Output the [x, y] coordinate of the center of the cell containing the given text.  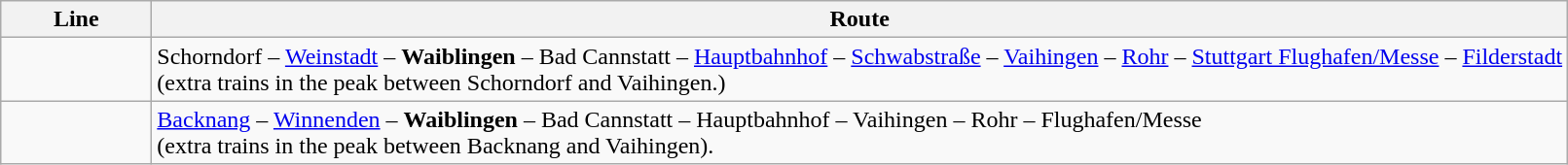
Line [76, 19]
Route [860, 19]
